Find where the given text appears and provide that cell's center as (X, Y) coordinate. 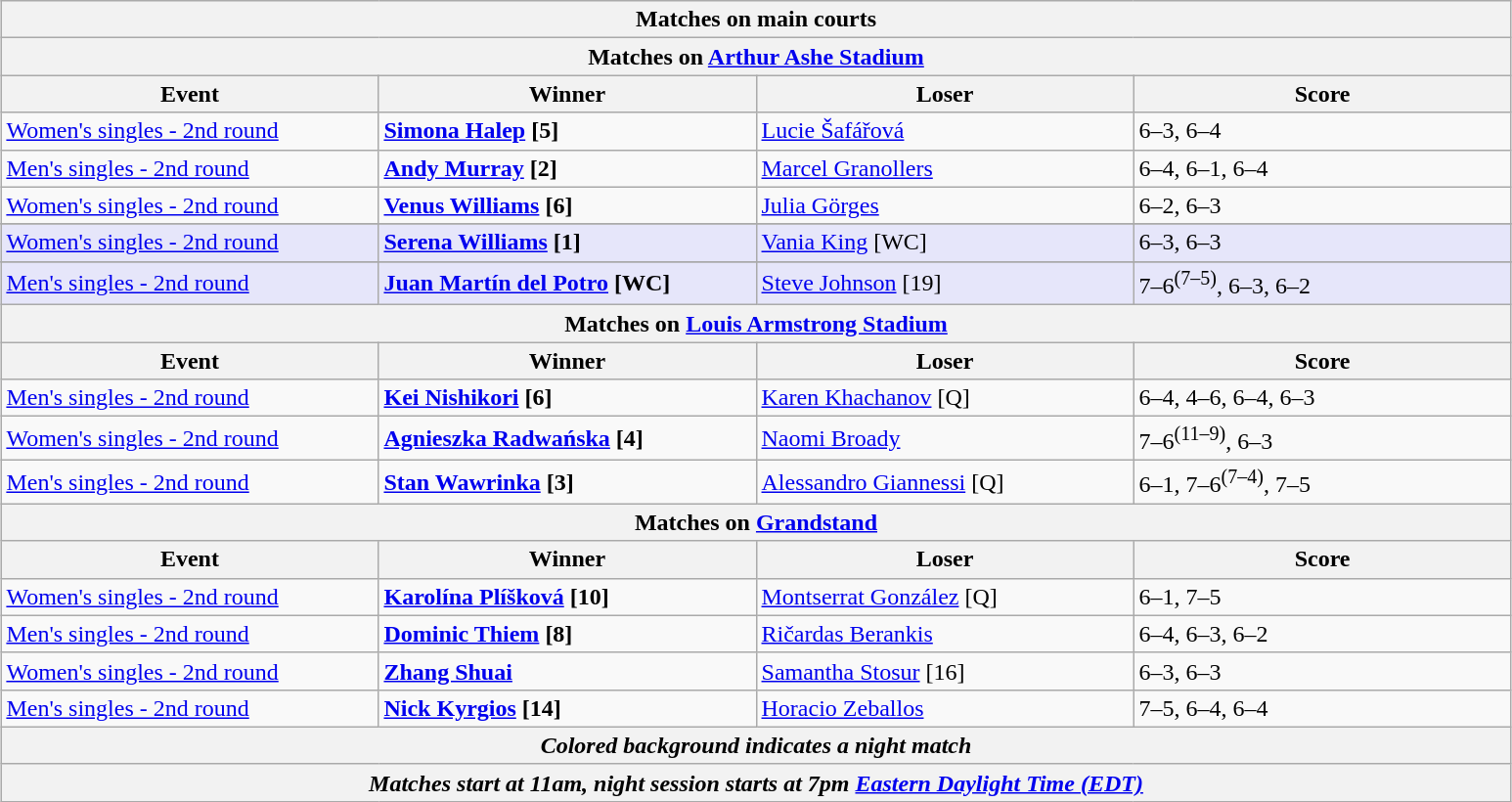
Steve Johnson [19] (945, 284)
Horacio Zeballos (945, 708)
6–4, 4–6, 6–4, 6–3 (1322, 398)
6–4, 6–3, 6–2 (1322, 634)
Naomi Broady (945, 438)
Kei Nishikori [6] (567, 398)
Dominic Thiem [8] (567, 634)
Nick Kyrgios [14] (567, 708)
7–6(7–5), 6–3, 6–2 (1322, 284)
Lucie Šafářová (945, 131)
6–4, 6–1, 6–4 (1322, 168)
Serena Williams [1] (567, 243)
Vania King [WC] (945, 243)
7–6(11–9), 6–3 (1322, 438)
Agnieszka Radwańska [4] (567, 438)
Matches on Grandstand (756, 522)
Matches on Arthur Ashe Stadium (756, 57)
Matches on Louis Armstrong Stadium (756, 324)
Samantha Stosur [16] (945, 671)
Alessandro Giannessi [Q] (945, 481)
Julia Görges (945, 205)
Venus Williams [6] (567, 205)
Karolína Plíšková [10] (567, 597)
Ričardas Berankis (945, 634)
6–2, 6–3 (1322, 205)
6–1, 7–6(7–4), 7–5 (1322, 481)
Juan Martín del Potro [WC] (567, 284)
Colored background indicates a night match (756, 745)
6–3, 6–4 (1322, 131)
Stan Wawrinka [3] (567, 481)
Karen Khachanov [Q] (945, 398)
Zhang Shuai (567, 671)
Matches start at 11am, night session starts at 7pm Eastern Daylight Time (EDT) (756, 782)
Montserrat González [Q] (945, 597)
Simona Halep [5] (567, 131)
6–1, 7–5 (1322, 597)
Matches on main courts (756, 20)
Andy Murray [2] (567, 168)
7–5, 6–4, 6–4 (1322, 708)
Marcel Granollers (945, 168)
